Capture the cell that displays the provided text and extract its [x, y] central coordinate. 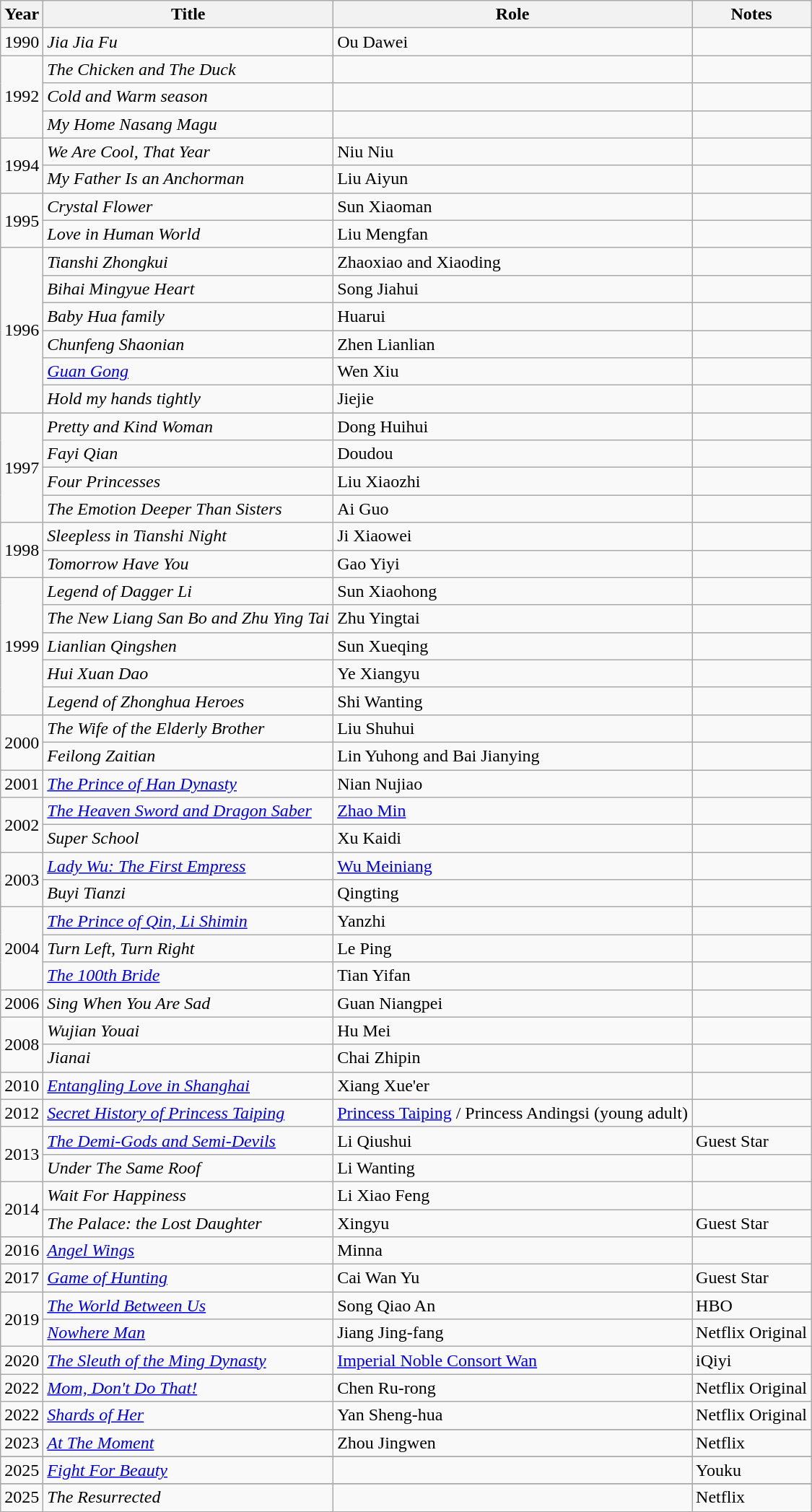
Secret History of Princess Taiping [188, 1113]
Nowhere Man [188, 1333]
2008 [22, 1044]
Chen Ru-rong [512, 1388]
My Home Nasang Magu [188, 124]
Turn Left, Turn Right [188, 948]
Gao Yiyi [512, 564]
The Emotion Deeper Than Sisters [188, 509]
Hui Xuan Dao [188, 673]
Sun Xiaoman [512, 206]
Jia Jia Fu [188, 42]
My Father Is an Anchorman [188, 179]
Title [188, 14]
Bihai Mingyue Heart [188, 289]
Cai Wan Yu [512, 1278]
Notes [752, 14]
Doudou [512, 454]
The Resurrected [188, 1498]
The Palace: the Lost Daughter [188, 1223]
2006 [22, 1003]
2020 [22, 1360]
Liu Aiyun [512, 179]
Zhaoxiao and Xiaoding [512, 261]
Ji Xiaowei [512, 536]
Xiang Xue'er [512, 1085]
Zhao Min [512, 811]
1995 [22, 220]
Hold my hands tightly [188, 399]
Feilong Zaitian [188, 756]
Legend of Zhonghua Heroes [188, 701]
Princess Taiping / Princess Andingsi (young adult) [512, 1113]
HBO [752, 1306]
The Prince of Han Dynasty [188, 783]
The Chicken and The Duck [188, 69]
Dong Huihui [512, 427]
Minna [512, 1251]
Chai Zhipin [512, 1058]
Li Qiushui [512, 1140]
The Demi-Gods and Semi-Devils [188, 1140]
Liu Xiaozhi [512, 481]
2001 [22, 783]
Le Ping [512, 948]
Four Princesses [188, 481]
Lianlian Qingshen [188, 646]
1994 [22, 165]
1990 [22, 42]
Guan Niangpei [512, 1003]
Buyi Tianzi [188, 893]
Game of Hunting [188, 1278]
2023 [22, 1443]
Zhou Jingwen [512, 1443]
Liu Shuhui [512, 728]
2019 [22, 1319]
Wujian Youai [188, 1031]
Sing When You Are Sad [188, 1003]
Sun Xiaohong [512, 591]
2003 [22, 880]
Wen Xiu [512, 372]
2016 [22, 1251]
Lin Yuhong and Bai Jianying [512, 756]
Fayi Qian [188, 454]
Zhu Yingtai [512, 619]
The Prince of Qin, Li Shimin [188, 921]
Fight For Beauty [188, 1470]
Ye Xiangyu [512, 673]
Shards of Her [188, 1415]
Super School [188, 839]
Tomorrow Have You [188, 564]
Cold and Warm season [188, 97]
Zhen Lianlian [512, 344]
Mom, Don't Do That! [188, 1388]
Hu Mei [512, 1031]
2017 [22, 1278]
Baby Hua family [188, 316]
The Heaven Sword and Dragon Saber [188, 811]
The World Between Us [188, 1306]
Wait For Happiness [188, 1195]
1997 [22, 468]
Nian Nujiao [512, 783]
2000 [22, 742]
Li Xiao Feng [512, 1195]
Under The Same Roof [188, 1168]
Role [512, 14]
2002 [22, 825]
Chunfeng Shaonian [188, 344]
Tianshi Zhongkui [188, 261]
Xu Kaidi [512, 839]
Entangling Love in Shanghai [188, 1085]
Wu Meiniang [512, 866]
Guan Gong [188, 372]
Legend of Dagger Li [188, 591]
Ai Guo [512, 509]
Liu Mengfan [512, 234]
Yanzhi [512, 921]
The New Liang San Bo and Zhu Ying Tai [188, 619]
Xingyu [512, 1223]
Angel Wings [188, 1251]
2004 [22, 948]
Imperial Noble Consort Wan [512, 1360]
The Wife of the Elderly Brother [188, 728]
2012 [22, 1113]
1992 [22, 97]
Shi Wanting [512, 701]
Love in Human World [188, 234]
2014 [22, 1209]
Jianai [188, 1058]
Crystal Flower [188, 206]
1998 [22, 550]
Song Jiahui [512, 289]
1996 [22, 330]
Tian Yifan [512, 976]
Jiejie [512, 399]
iQiyi [752, 1360]
2010 [22, 1085]
Lady Wu: The First Empress [188, 866]
Niu Niu [512, 152]
1999 [22, 646]
Huarui [512, 316]
Pretty and Kind Woman [188, 427]
Sleepless in Tianshi Night [188, 536]
Li Wanting [512, 1168]
Yan Sheng-hua [512, 1415]
Ou Dawei [512, 42]
The Sleuth of the Ming Dynasty [188, 1360]
Sun Xueqing [512, 646]
2013 [22, 1154]
We Are Cool, That Year [188, 152]
At The Moment [188, 1443]
Qingting [512, 893]
Jiang Jing-fang [512, 1333]
Youku [752, 1470]
The 100th Bride [188, 976]
Year [22, 14]
Song Qiao An [512, 1306]
